Determine the [x, y] coordinate at the center of the cell enclosing the given text.  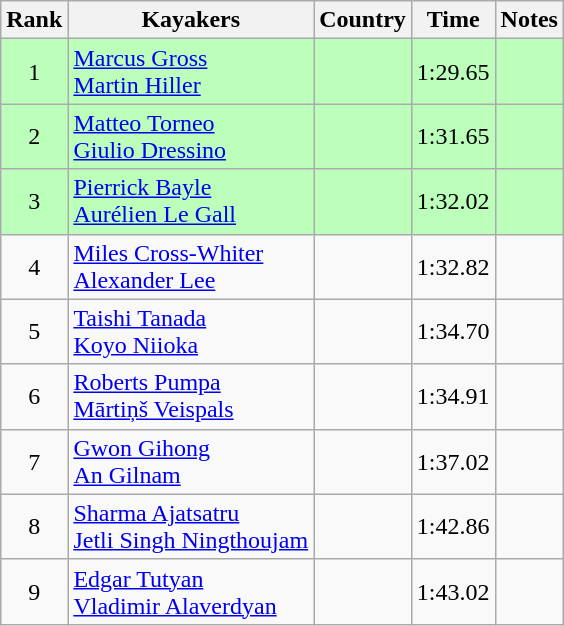
Pierrick BayleAurélien Le Gall [191, 202]
1:34.91 [453, 396]
Gwon GihongAn Gilnam [191, 462]
5 [34, 332]
Rank [34, 20]
Edgar TutyanVladimir Alaverdyan [191, 592]
4 [34, 266]
8 [34, 526]
1:37.02 [453, 462]
Taishi TanadaKoyo Niioka [191, 332]
1:32.02 [453, 202]
Sharma AjatsatruJetli Singh Ningthoujam [191, 526]
7 [34, 462]
Miles Cross-WhiterAlexander Lee [191, 266]
1:43.02 [453, 592]
1:42.86 [453, 526]
1:32.82 [453, 266]
2 [34, 136]
9 [34, 592]
Roberts PumpaMārtiņš Veispals [191, 396]
6 [34, 396]
Notes [529, 20]
Marcus GrossMartin Hiller [191, 72]
1 [34, 72]
Kayakers [191, 20]
Matteo TorneoGiulio Dressino [191, 136]
1:29.65 [453, 72]
1:34.70 [453, 332]
Time [453, 20]
1:31.65 [453, 136]
Country [363, 20]
3 [34, 202]
